Determine the [X, Y] coordinate at the center of the cell enclosing the given text.  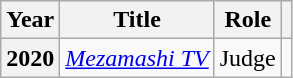
Mezamashi TV [137, 58]
Role [248, 20]
Title [137, 20]
Judge [248, 58]
Year [30, 20]
2020 [30, 58]
